Output the [X, Y] coordinate of the center of the cell containing the given text.  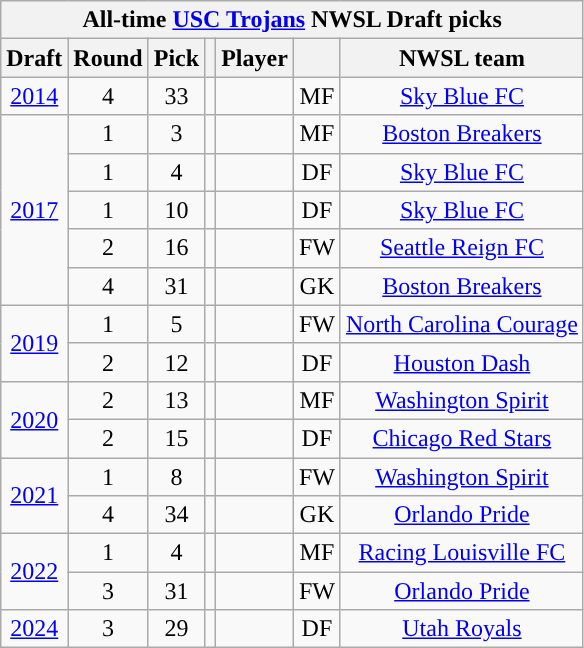
Houston Dash [462, 362]
Player [255, 58]
2017 [34, 210]
34 [176, 515]
15 [176, 438]
All-time USC Trojans NWSL Draft picks [292, 20]
2021 [34, 496]
2014 [34, 96]
8 [176, 477]
2024 [34, 629]
13 [176, 400]
Racing Louisville FC [462, 553]
Chicago Red Stars [462, 438]
10 [176, 210]
Seattle Reign FC [462, 248]
12 [176, 362]
North Carolina Courage [462, 324]
2019 [34, 343]
Round [108, 58]
Pick [176, 58]
16 [176, 248]
Draft [34, 58]
5 [176, 324]
33 [176, 96]
2020 [34, 419]
2022 [34, 572]
Utah Royals [462, 629]
29 [176, 629]
NWSL team [462, 58]
